Scan for the cell matching the given text and deliver its [x, y] coordinate at center. 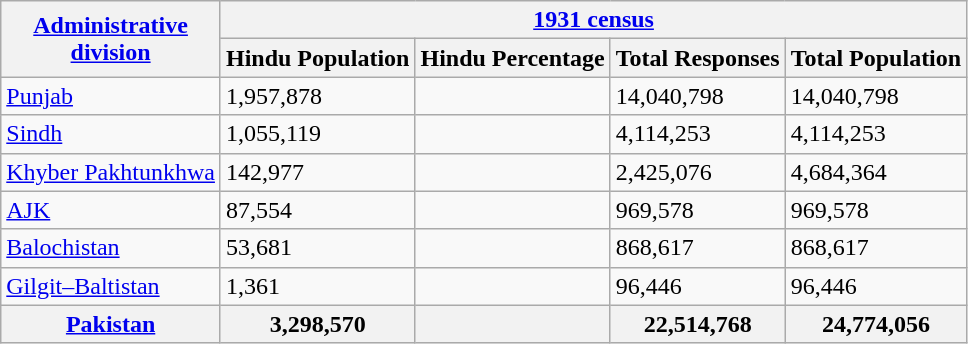
Sindh [111, 134]
53,681 [317, 248]
Hindu Percentage [512, 58]
22,514,768 [698, 324]
87,554 [317, 210]
2,425,076 [698, 172]
24,774,056 [876, 324]
Khyber Pakhtunkhwa [111, 172]
1,361 [317, 286]
Total Population [876, 58]
3,298,570 [317, 324]
1,957,878 [317, 96]
AJK [111, 210]
Punjab [111, 96]
Gilgit–Baltistan [111, 286]
1931 census [593, 20]
Pakistan [111, 324]
142,977 [317, 172]
1,055,119 [317, 134]
4,684,364 [876, 172]
Total Responses [698, 58]
Balochistan [111, 248]
Administrativedivision [111, 39]
Hindu Population [317, 58]
